Output the (X, Y) coordinate of the center of the cell containing the given text.  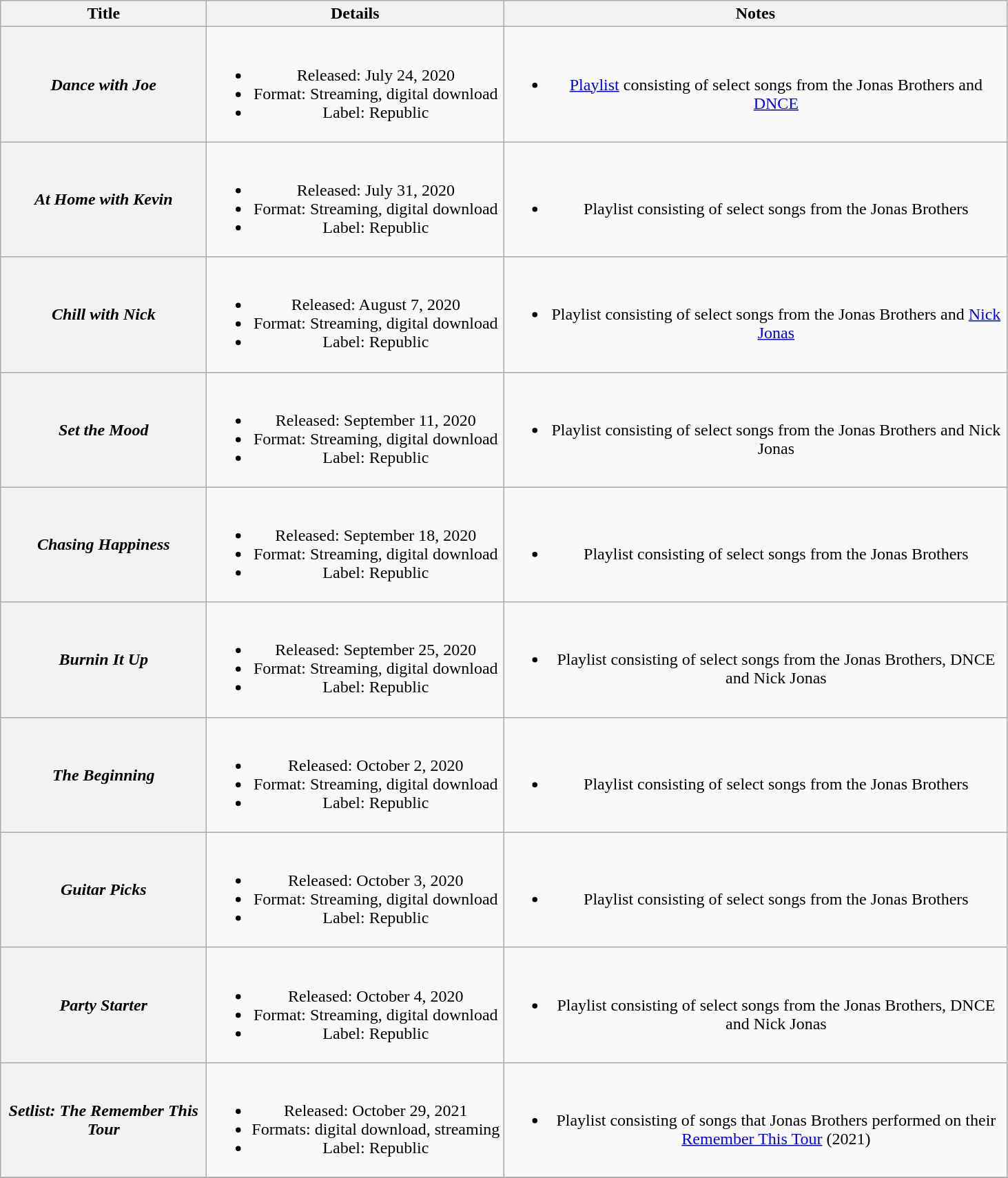
The Beginning (103, 774)
Guitar Picks (103, 890)
Released: August 7, 2020Format: Streaming, digital downloadLabel: Republic (356, 314)
Title (103, 14)
Set the Mood (103, 430)
Released: September 18, 2020Format: Streaming, digital downloadLabel: Republic (356, 544)
Released: July 24, 2020Format: Streaming, digital downloadLabel: Republic (356, 84)
Playlist consisting of songs that Jonas Brothers performed on their Remember This Tour (2021) (755, 1120)
Released: October 3, 2020Format: Streaming, digital downloadLabel: Republic (356, 890)
At Home with Kevin (103, 200)
Released: October 29, 2021Formats: digital download, streamingLabel: Republic (356, 1120)
Released: September 25, 2020Format: Streaming, digital downloadLabel: Republic (356, 660)
Party Starter (103, 1004)
Released: October 4, 2020Format: Streaming, digital downloadLabel: Republic (356, 1004)
Details (356, 14)
Playlist consisting of select songs from the Jonas Brothers and DNCE (755, 84)
Released: September 11, 2020Format: Streaming, digital downloadLabel: Republic (356, 430)
Released: July 31, 2020Format: Streaming, digital downloadLabel: Republic (356, 200)
Burnin It Up (103, 660)
Chasing Happiness (103, 544)
Notes (755, 14)
Setlist: The Remember This Tour (103, 1120)
Chill with Nick (103, 314)
Dance with Joe (103, 84)
Released: October 2, 2020Format: Streaming, digital downloadLabel: Republic (356, 774)
